From the cell containing the given text, extract its center point as [x, y] coordinate. 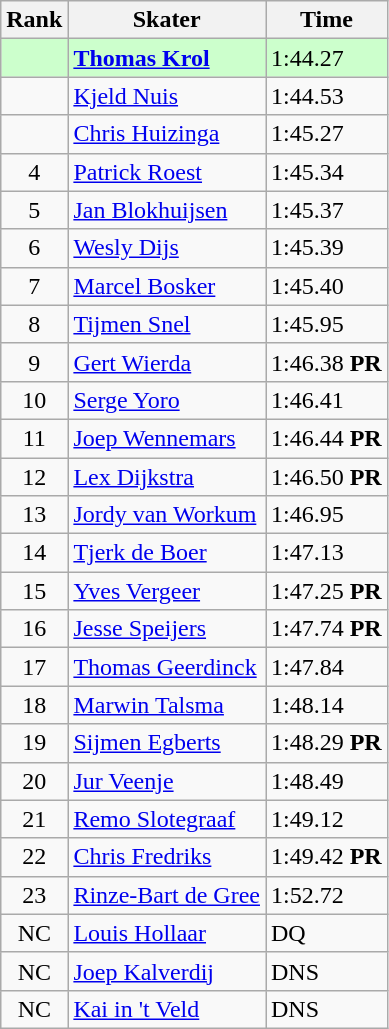
1:49.12 [327, 819]
Yves Vergeer [167, 591]
Kjeld Nuis [167, 96]
1:46.44 PR [327, 438]
1:44.53 [327, 96]
Thomas Geerdinck [167, 667]
1:47.13 [327, 553]
1:52.72 [327, 895]
4 [34, 172]
Gert Wierda [167, 362]
Rank [34, 20]
Kai in 't Veld [167, 1009]
13 [34, 515]
Time [327, 20]
Thomas Krol [167, 58]
1:45.40 [327, 286]
Chris Huizinga [167, 134]
19 [34, 743]
1:47.84 [327, 667]
18 [34, 705]
Marcel Bosker [167, 286]
Serge Yoro [167, 400]
1:45.95 [327, 324]
15 [34, 591]
23 [34, 895]
Louis Hollaar [167, 933]
16 [34, 629]
7 [34, 286]
20 [34, 781]
DQ [327, 933]
11 [34, 438]
1:49.42 PR [327, 857]
17 [34, 667]
1:47.25 PR [327, 591]
8 [34, 324]
1:47.74 PR [327, 629]
Jordy van Workum [167, 515]
Rinze-Bart de Gree [167, 895]
1:45.39 [327, 248]
1:45.34 [327, 172]
22 [34, 857]
Chris Fredriks [167, 857]
1:46.38 PR [327, 362]
1:44.27 [327, 58]
1:46.95 [327, 515]
9 [34, 362]
Jan Blokhuijsen [167, 210]
Tjerk de Boer [167, 553]
Joep Wennemars [167, 438]
1:45.37 [327, 210]
Patrick Roest [167, 172]
Marwin Talsma [167, 705]
Skater [167, 20]
14 [34, 553]
1:46.41 [327, 400]
Jesse Speijers [167, 629]
Joep Kalverdij [167, 971]
Remo Slotegraaf [167, 819]
Sijmen Egberts [167, 743]
12 [34, 477]
Wesly Dijs [167, 248]
5 [34, 210]
1:48.49 [327, 781]
6 [34, 248]
1:45.27 [327, 134]
Tijmen Snel [167, 324]
Lex Dijkstra [167, 477]
1:48.14 [327, 705]
21 [34, 819]
Jur Veenje [167, 781]
10 [34, 400]
1:48.29 PR [327, 743]
1:46.50 PR [327, 477]
